Locate the cell with the specified text and output its [X, Y] center coordinate. 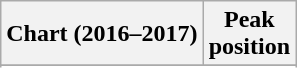
Peakposition [249, 34]
Chart (2016–2017) [102, 34]
